Find where the given text appears and provide that cell's center as [X, Y] coordinate. 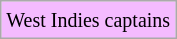
West Indies captains [88, 20]
